Locate the cell with the specified text and output its (X, Y) center coordinate. 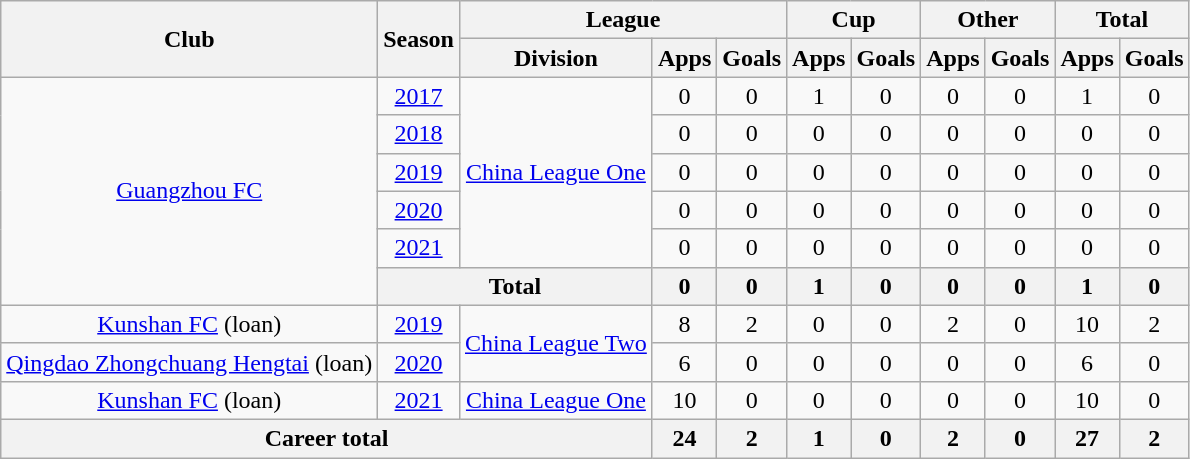
Division (556, 58)
2018 (419, 134)
2017 (419, 96)
Guangzhou FC (190, 191)
27 (1087, 438)
Career total (327, 438)
Season (419, 39)
Club (190, 39)
China League Two (556, 343)
Other (988, 20)
24 (684, 438)
Qingdao Zhongchuang Hengtai (loan) (190, 362)
Cup (854, 20)
League (622, 20)
8 (684, 324)
